For the text-containing cell, return its midpoint in (x, y) coordinate format. 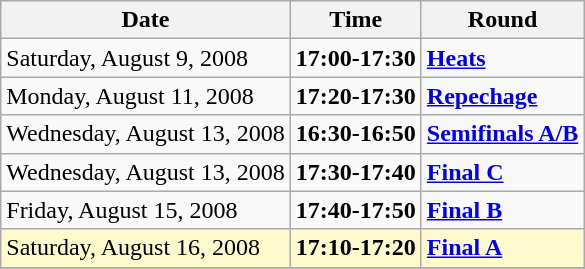
17:30-17:40 (356, 172)
Repechage (502, 96)
17:20-17:30 (356, 96)
Final C (502, 172)
Heats (502, 58)
Saturday, August 9, 2008 (146, 58)
Saturday, August 16, 2008 (146, 248)
17:40-17:50 (356, 210)
Monday, August 11, 2008 (146, 96)
17:10-17:20 (356, 248)
Time (356, 20)
17:00-17:30 (356, 58)
Friday, August 15, 2008 (146, 210)
Final B (502, 210)
16:30-16:50 (356, 134)
Round (502, 20)
Semifinals A/B (502, 134)
Final A (502, 248)
Date (146, 20)
